Find where the given text appears and provide that cell's center as [x, y] coordinate. 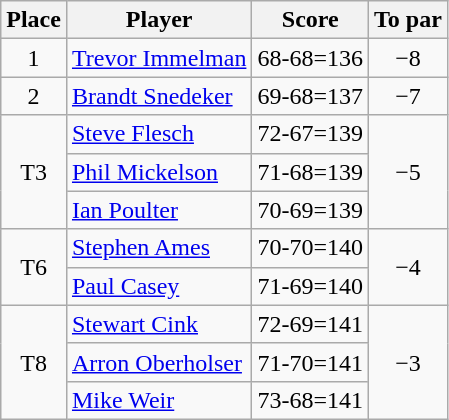
71-69=140 [310, 286]
71-68=139 [310, 172]
T3 [34, 172]
70-70=140 [310, 248]
To par [408, 20]
Trevor Immelman [158, 58]
Steve Flesch [158, 134]
72-69=141 [310, 324]
72-67=139 [310, 134]
−5 [408, 172]
−3 [408, 362]
Stewart Cink [158, 324]
70-69=139 [310, 210]
Arron Oberholser [158, 362]
Brandt Snedeker [158, 96]
Ian Poulter [158, 210]
−4 [408, 267]
1 [34, 58]
Stephen Ames [158, 248]
Paul Casey [158, 286]
2 [34, 96]
68-68=136 [310, 58]
71-70=141 [310, 362]
Score [310, 20]
Mike Weir [158, 400]
73-68=141 [310, 400]
−7 [408, 96]
T6 [34, 267]
69-68=137 [310, 96]
Phil Mickelson [158, 172]
T8 [34, 362]
−8 [408, 58]
Place [34, 20]
Player [158, 20]
